Determine the (X, Y) coordinate at the center of the cell enclosing the given text.  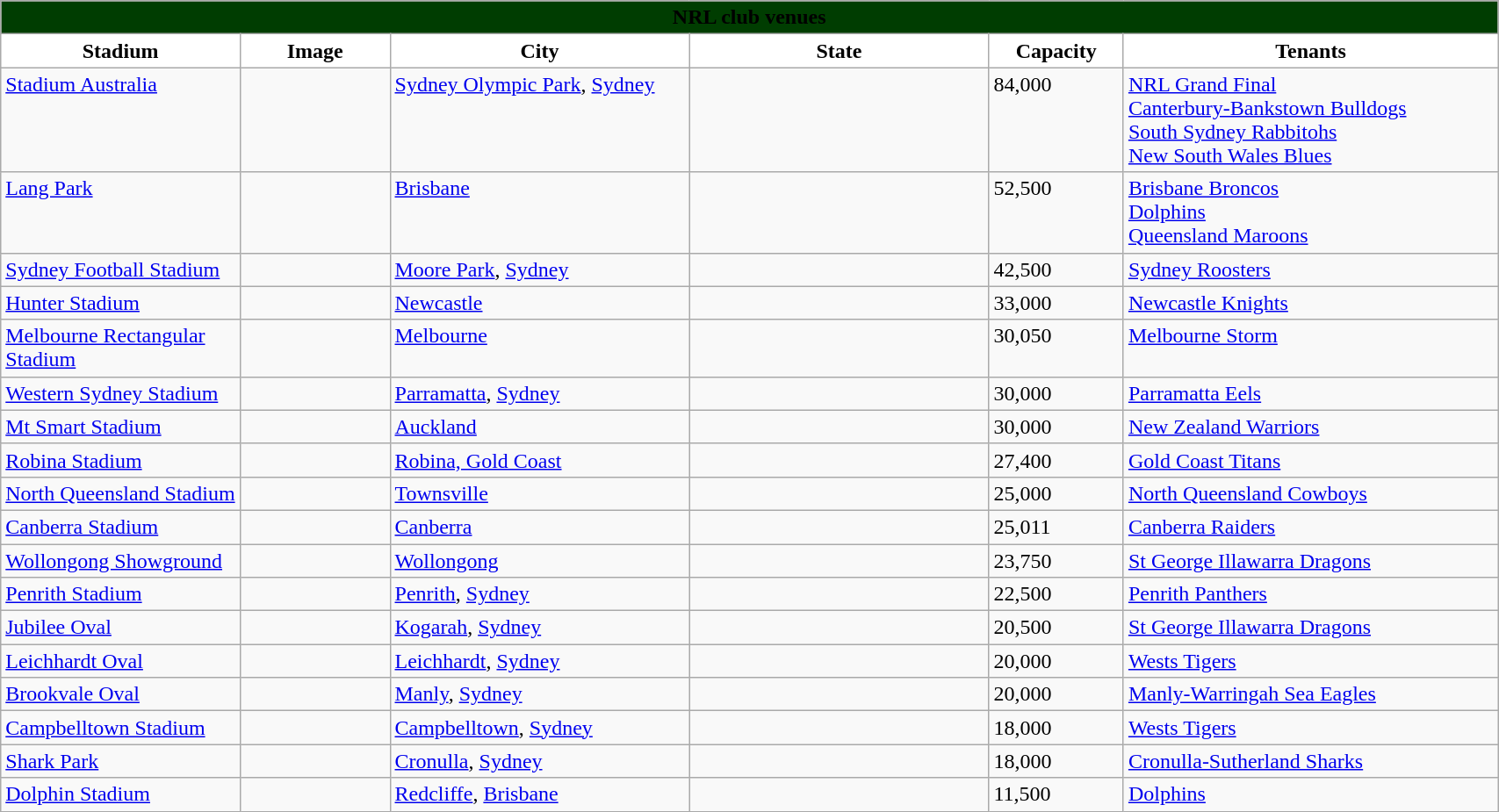
Moore Park, Sydney (539, 269)
Cronulla, Sydney (539, 761)
52,500 (1056, 212)
84,000 (1056, 119)
Leichhardt Oval (121, 661)
Parramatta Eels (1310, 393)
Penrith, Sydney (539, 594)
11,500 (1056, 794)
Campbelltown Stadium (121, 728)
Penrith Stadium (121, 594)
Jubilee Oval (121, 628)
Stadium Australia (121, 119)
Lang Park (121, 212)
Brookvale Oval (121, 694)
Melbourne Rectangular Stadium (121, 348)
Wollongong (539, 561)
Dolphin Stadium (121, 794)
Canberra Stadium (121, 527)
Hunter Stadium (121, 303)
Sydney Football Stadium (121, 269)
Image (315, 51)
State (840, 51)
Campbelltown, Sydney (539, 728)
Auckland (539, 427)
Western Sydney Stadium (121, 393)
Brisbane BroncosDolphins Queensland Maroons (1310, 212)
Sydney Roosters (1310, 269)
Kogarah, Sydney (539, 628)
Townsville (539, 493)
Manly-Warringah Sea Eagles (1310, 694)
Melbourne (539, 348)
Parramatta, Sydney (539, 393)
22,500 (1056, 594)
Stadium (121, 51)
30,050 (1056, 348)
Robina, Gold Coast (539, 460)
Redcliffe, Brisbane (539, 794)
Wollongong Showground (121, 561)
Mt Smart Stadium (121, 427)
Brisbane (539, 212)
33,000 (1056, 303)
NRL Grand Final Canterbury-Bankstown Bulldogs South Sydney Rabbitohs New South Wales Blues (1310, 119)
42,500 (1056, 269)
North Queensland Stadium (121, 493)
Robina Stadium (121, 460)
Penrith Panthers (1310, 594)
Cronulla-Sutherland Sharks (1310, 761)
Melbourne Storm (1310, 348)
Gold Coast Titans (1310, 460)
Newcastle (539, 303)
20,500 (1056, 628)
NRL club venues (750, 18)
City (539, 51)
New Zealand Warriors (1310, 427)
Dolphins (1310, 794)
Canberra Raiders (1310, 527)
Manly, Sydney (539, 694)
27,400 (1056, 460)
Sydney Olympic Park, Sydney (539, 119)
Leichhardt, Sydney (539, 661)
23,750 (1056, 561)
Canberra (539, 527)
Shark Park (121, 761)
25,000 (1056, 493)
Capacity (1056, 51)
25,011 (1056, 527)
North Queensland Cowboys (1310, 493)
Newcastle Knights (1310, 303)
Tenants (1310, 51)
